Return [X, Y] of the center of cell containing provided text 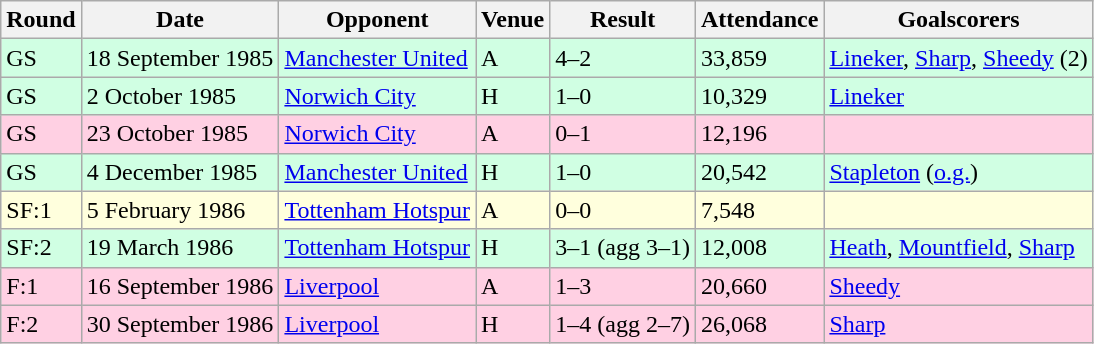
4–2 [623, 58]
F:2 [41, 324]
5 February 1986 [180, 210]
1–4 (agg 2–7) [623, 324]
12,008 [759, 248]
30 September 1986 [180, 324]
Round [41, 20]
4 December 1985 [180, 172]
23 October 1985 [180, 134]
2 October 1985 [180, 96]
Stapleton (o.g.) [958, 172]
Sheedy [958, 286]
12,196 [759, 134]
10,329 [759, 96]
26,068 [759, 324]
Sharp [958, 324]
F:1 [41, 286]
SF:2 [41, 248]
Date [180, 20]
1–3 [623, 286]
3–1 (agg 3–1) [623, 248]
16 September 1986 [180, 286]
Result [623, 20]
20,660 [759, 286]
Venue [513, 20]
Lineker [958, 96]
0–0 [623, 210]
0–1 [623, 134]
33,859 [759, 58]
7,548 [759, 210]
Attendance [759, 20]
Heath, Mountfield, Sharp [958, 248]
19 March 1986 [180, 248]
18 September 1985 [180, 58]
20,542 [759, 172]
Opponent [378, 20]
SF:1 [41, 210]
Lineker, Sharp, Sheedy (2) [958, 58]
Goalscorers [958, 20]
